Scan for the cell matching the given text and deliver its [x, y] coordinate at center. 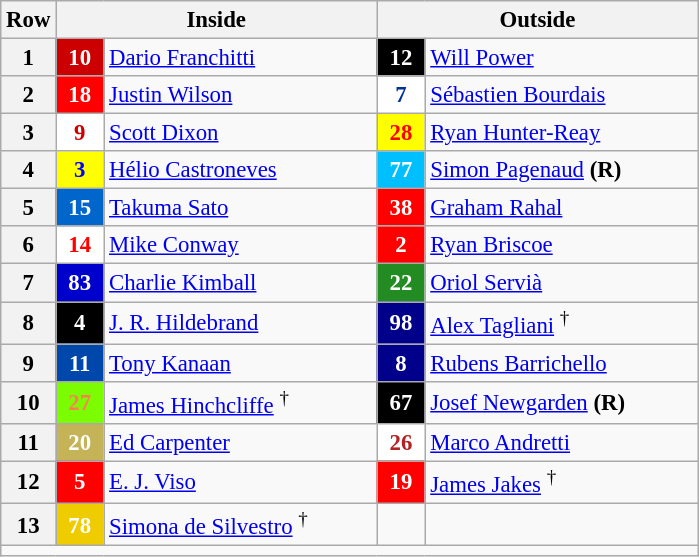
Sébastien Bourdais [562, 95]
Charlie Kimball [240, 283]
Josef Newgarden (R) [562, 402]
83 [80, 283]
Justin Wilson [240, 95]
James Hinchcliffe † [240, 402]
Alex Tagliani † [562, 323]
15 [80, 208]
James Jakes † [562, 482]
Simona de Silvestro † [240, 524]
E. J. Viso [240, 482]
6 [28, 245]
18 [80, 95]
Inside [216, 20]
Takuma Sato [240, 208]
67 [401, 402]
Graham Rahal [562, 208]
Ed Carpenter [240, 443]
Oriol Servià [562, 283]
14 [80, 245]
22 [401, 283]
Dario Franchitti [240, 58]
J. R. Hildebrand [240, 323]
Row [28, 20]
98 [401, 323]
26 [401, 443]
Tony Kanaan [240, 363]
Scott Dixon [240, 133]
Ryan Hunter-Reay [562, 133]
19 [401, 482]
38 [401, 208]
13 [28, 524]
28 [401, 133]
77 [401, 170]
Hélio Castroneves [240, 170]
Marco Andretti [562, 443]
Mike Conway [240, 245]
Ryan Briscoe [562, 245]
1 [28, 58]
78 [80, 524]
20 [80, 443]
Rubens Barrichello [562, 363]
Will Power [562, 58]
27 [80, 402]
Outside [538, 20]
Simon Pagenaud (R) [562, 170]
